Find where the given text appears and provide that cell's center as [x, y] coordinate. 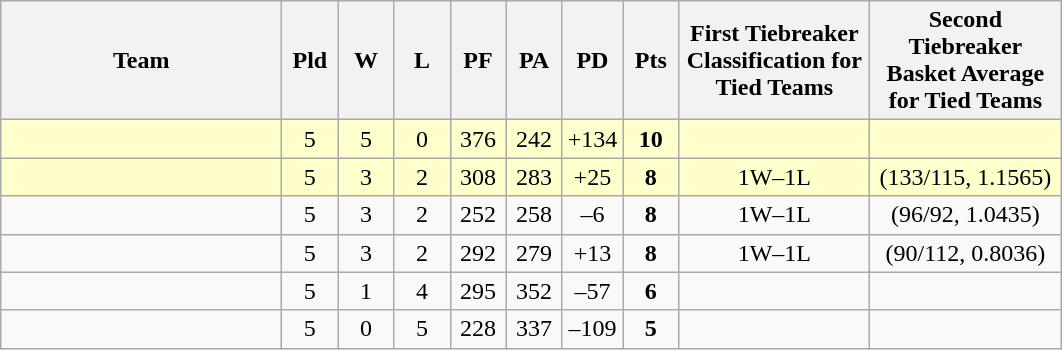
376 [478, 139]
10 [651, 139]
–6 [592, 215]
(133/115, 1.1565) [966, 177]
4 [422, 291]
6 [651, 291]
352 [534, 291]
279 [534, 253]
Pts [651, 60]
–57 [592, 291]
(96/92, 1.0435) [966, 215]
+25 [592, 177]
308 [478, 177]
Pld [310, 60]
283 [534, 177]
–109 [592, 329]
295 [478, 291]
228 [478, 329]
PF [478, 60]
292 [478, 253]
258 [534, 215]
First Tiebreaker Classification for Tied Teams [774, 60]
(90/112, 0.8036) [966, 253]
W [366, 60]
242 [534, 139]
Team [142, 60]
PD [592, 60]
Second Tiebreaker Basket Average for Tied Teams [966, 60]
L [422, 60]
337 [534, 329]
+134 [592, 139]
1 [366, 291]
+13 [592, 253]
252 [478, 215]
PA [534, 60]
